Search for the cell housing the specified text and yield its [x, y] center coordinate. 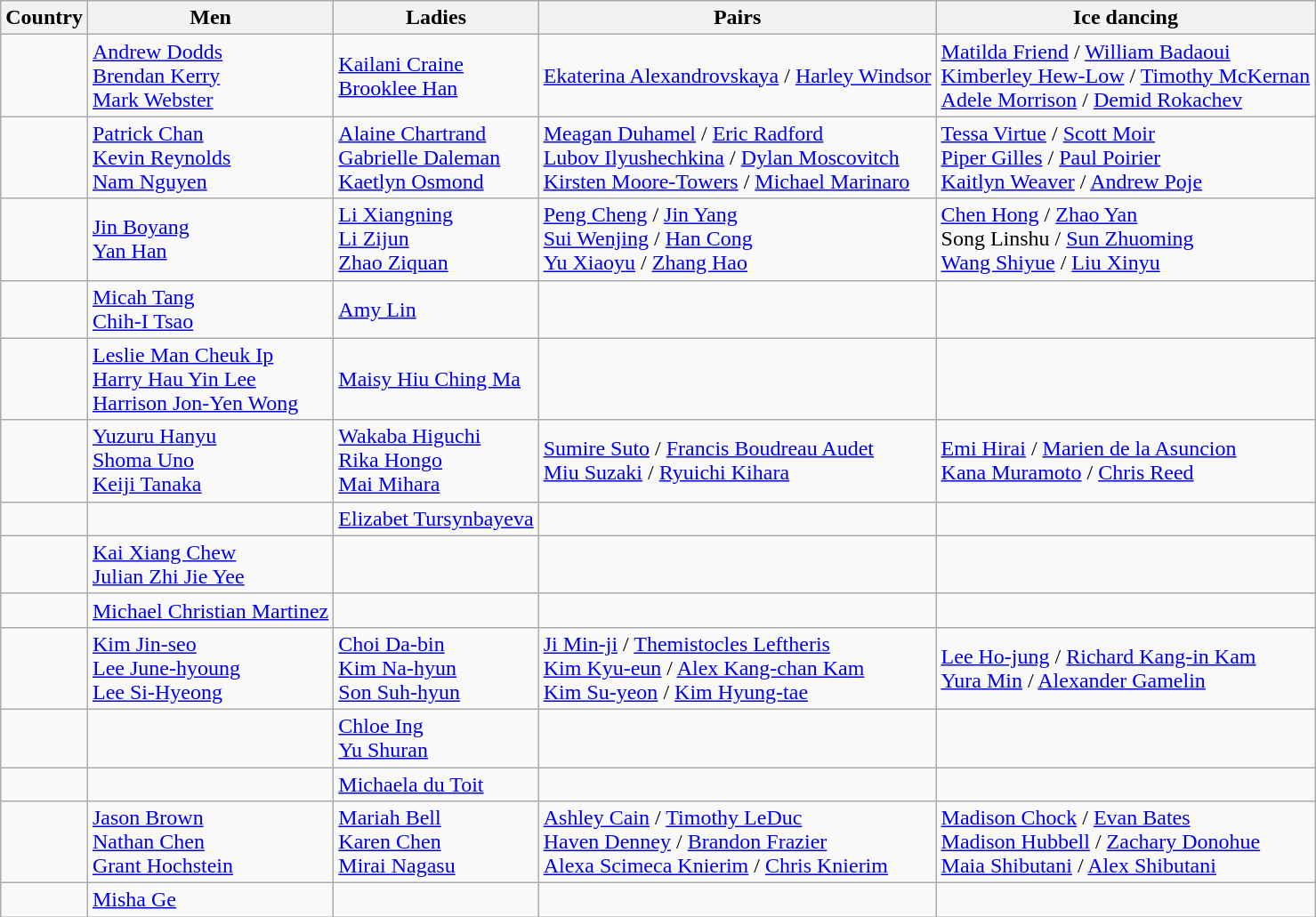
Micah Tang Chih-I Tsao [210, 310]
Mariah Bell Karen Chen Mirai Nagasu [436, 842]
Ekaterina Alexandrovskaya / Harley Windsor [737, 76]
Ashley Cain / Timothy LeDuc Haven Denney / Brandon Frazier Alexa Scimeca Knierim / Chris Knierim [737, 842]
Emi Hirai / Marien de la Asuncion Kana Muramoto / Chris Reed [1126, 461]
Yuzuru Hanyu Shoma Uno Keiji Tanaka [210, 461]
Kailani Craine Brooklee Han [436, 76]
Matilda Friend / William Badaoui Kimberley Hew-Low / Timothy McKernan Adele Morrison / Demid Rokachev [1126, 76]
Pairs [737, 18]
Li Xiangning Li Zijun Zhao Ziquan [436, 239]
Chloe Ing Yu Shuran [436, 738]
Jason Brown Nathan Chen Grant Hochstein [210, 842]
Kai Xiang Chew Julian Zhi Jie Yee [210, 564]
Elizabet Tursynbayeva [436, 519]
Ji Min-ji / Themistocles Leftheris Kim Kyu-eun / Alex Kang-chan Kam Kim Su-yeon / Kim Hyung-tae [737, 668]
Men [210, 18]
Wakaba Higuchi Rika Hongo Mai Mihara [436, 461]
Misha Ge [210, 900]
Maisy Hiu Ching Ma [436, 379]
Andrew Dodds Brendan Kerry Mark Webster [210, 76]
Alaine Chartrand Gabrielle Daleman Kaetlyn Osmond [436, 157]
Sumire Suto / Francis Boudreau Audet Miu Suzaki / Ryuichi Kihara [737, 461]
Amy Lin [436, 310]
Jin Boyang Yan Han [210, 239]
Lee Ho-jung / Richard Kang-in Kam Yura Min / Alexander Gamelin [1126, 668]
Peng Cheng / Jin Yang Sui Wenjing / Han Cong Yu Xiaoyu / Zhang Hao [737, 239]
Ladies [436, 18]
Ice dancing [1126, 18]
Madison Chock / Evan Bates Madison Hubbell / Zachary Donohue Maia Shibutani / Alex Shibutani [1126, 842]
Leslie Man Cheuk Ip Harry Hau Yin Lee Harrison Jon-Yen Wong [210, 379]
Choi Da-bin Kim Na-hyun Son Suh-hyun [436, 668]
Meagan Duhamel / Eric Radford Lubov Ilyushechkina / Dylan Moscovitch Kirsten Moore-Towers / Michael Marinaro [737, 157]
Country [44, 18]
Chen Hong / Zhao Yan Song Linshu / Sun Zhuoming Wang Shiyue / Liu Xinyu [1126, 239]
Patrick Chan Kevin Reynolds Nam Nguyen [210, 157]
Kim Jin-seo Lee June-hyoung Lee Si-Hyeong [210, 668]
Tessa Virtue / Scott Moir Piper Gilles / Paul Poirier Kaitlyn Weaver / Andrew Poje [1126, 157]
Michael Christian Martinez [210, 610]
Michaela du Toit [436, 784]
